For the text-containing cell, return its midpoint in [X, Y] coordinate format. 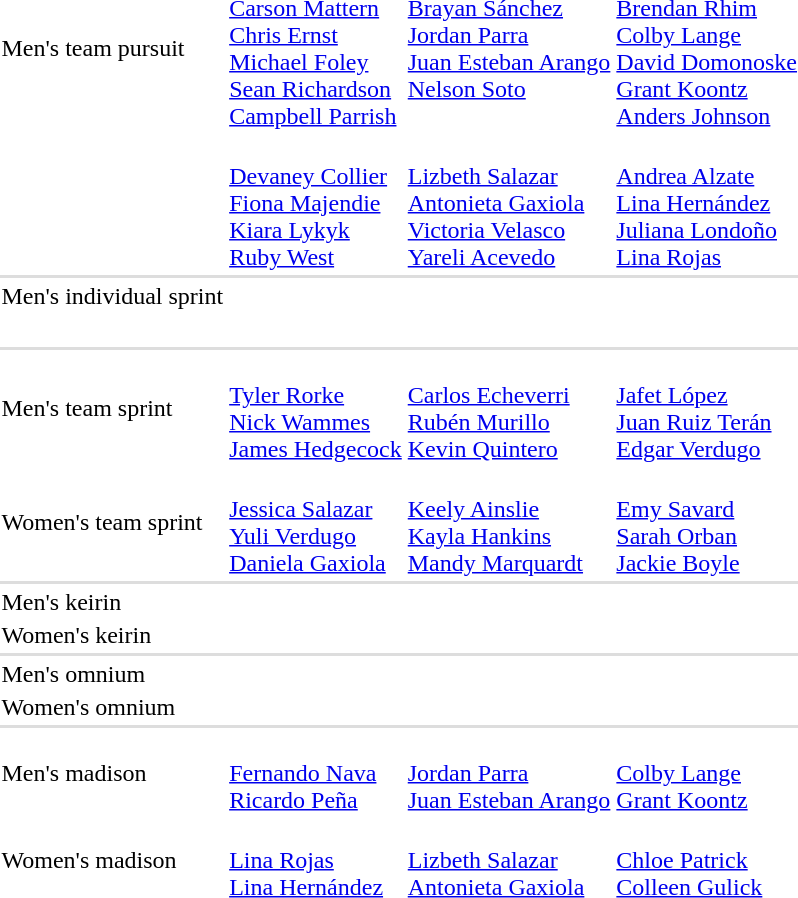
Lizbeth SalazarAntonieta GaxiolaVictoria VelascoYareli Acevedo [509, 203]
Women's team sprint [112, 522]
Jordan ParraJuan Esteban Arango [509, 773]
Keely AinslieKayla HankinsMandy Marquardt [509, 522]
Tyler RorkeNick WammesJames Hedgecock [316, 408]
Women's keirin [112, 635]
Women's omnium [112, 707]
Carlos EcheverriRubén MurilloKevin Quintero [509, 408]
Fernando NavaRicardo Peña [316, 773]
Men's madison [112, 773]
Men's team sprint [112, 408]
Devaney CollierFiona MajendieKiara LykykRuby West [316, 203]
Jessica SalazarYuli VerdugoDaniela Gaxiola [316, 522]
Men's keirin [112, 602]
Men's omnium [112, 674]
Men's individual sprint [112, 296]
